Extract the [X, Y] coordinate from the center of the cell holding the provided text.  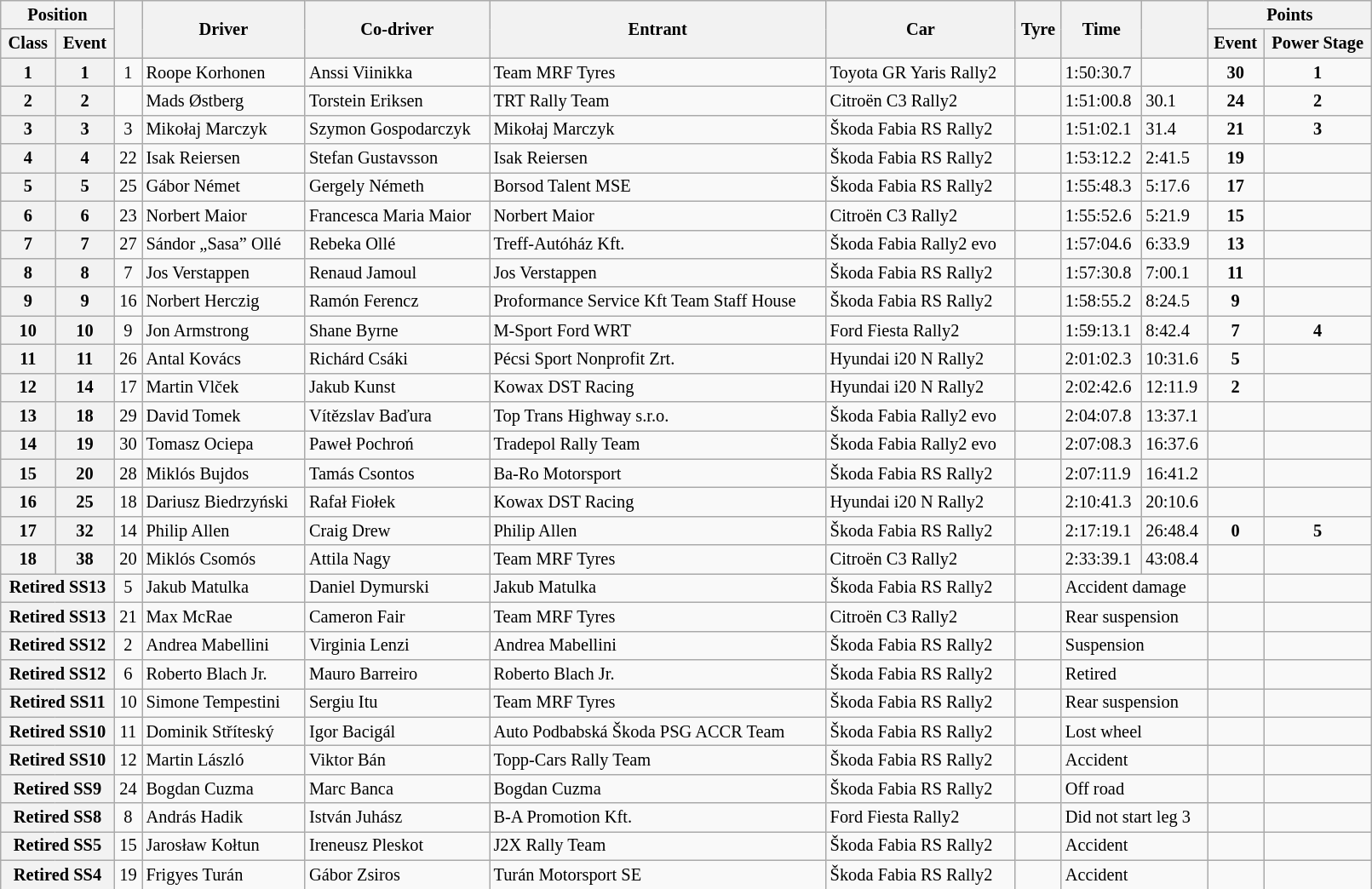
Treff-Autóház Kft. [657, 244]
Tamás Csontos [397, 473]
2:01:02.3 [1101, 358]
16:41.2 [1174, 473]
1:58:55.2 [1101, 301]
Mauro Barreiro [397, 674]
5:21.9 [1174, 215]
Lost wheel [1134, 731]
2:04:07.8 [1101, 416]
Anssi Viinikka [397, 72]
8:24.5 [1174, 301]
2:41.5 [1174, 158]
Ireneusz Pleskot [397, 846]
Rebeka Ollé [397, 244]
TRT Rally Team [657, 100]
Cameron Fair [397, 617]
Norbert Herczig [223, 301]
38 [85, 559]
Max McRae [223, 617]
Did not start leg 3 [1134, 817]
1:57:04.6 [1101, 244]
2:17:19.1 [1101, 531]
Igor Bacigál [397, 731]
Turán Motorsport SE [657, 875]
30.1 [1174, 100]
Renaud Jamoul [397, 272]
0 [1236, 531]
Miklós Bujdos [223, 473]
1:57:30.8 [1101, 272]
Martin Vlček [223, 387]
Borsod Talent MSE [657, 186]
Marc Banca [397, 789]
Paweł Pochroń [397, 444]
Power Stage [1318, 43]
7:00.1 [1174, 272]
András Hadik [223, 817]
6:33.9 [1174, 244]
Proformance Service Kft Team Staff House [657, 301]
Tyre [1038, 29]
B-A Promotion Kft. [657, 817]
Shane Byrne [397, 330]
16:37.6 [1174, 444]
Tomasz Ociepa [223, 444]
Simone Tempestini [223, 703]
Off road [1134, 789]
Roope Korhonen [223, 72]
1:55:52.6 [1101, 215]
5:17.6 [1174, 186]
Vítězslav Baďura [397, 416]
1:51:02.1 [1101, 129]
Auto Podbabská Škoda PSG ACCR Team [657, 731]
Martin László [223, 760]
Toyota GR Yaris Rally2 [921, 72]
Tradepol Rally Team [657, 444]
Retired [1134, 674]
Top Trans Highway s.r.o. [657, 416]
Retired SS4 [58, 875]
Gergely Németh [397, 186]
Attila Nagy [397, 559]
23 [128, 215]
Richárd Csáki [397, 358]
Position [58, 14]
Rafał Fiołek [397, 502]
8:42.4 [1174, 330]
J2X Rally Team [657, 846]
David Tomek [223, 416]
Accident damage [1134, 588]
Points [1289, 14]
26 [128, 358]
32 [85, 531]
Craig Drew [397, 531]
Time [1101, 29]
28 [128, 473]
Frigyes Turán [223, 875]
1:59:13.1 [1101, 330]
Sándor „Sasa” Ollé [223, 244]
31.4 [1174, 129]
Retired SS8 [58, 817]
Car [921, 29]
István Juhász [397, 817]
2:10:41.3 [1101, 502]
2:02:42.6 [1101, 387]
Class [28, 43]
Virginia Lenzi [397, 645]
1:53:12.2 [1101, 158]
Sergiu Itu [397, 703]
13:37.1 [1174, 416]
Francesca Maria Maior [397, 215]
Stefan Gustavsson [397, 158]
Entrant [657, 29]
Jon Armstrong [223, 330]
1:51:00.8 [1101, 100]
Pécsi Sport Nonprofit Zrt. [657, 358]
Suspension [1134, 645]
Szymon Gospodarczyk [397, 129]
1:50:30.7 [1101, 72]
12:11.9 [1174, 387]
Ba-Ro Motorsport [657, 473]
Viktor Bán [397, 760]
Torstein Eriksen [397, 100]
Co-driver [397, 29]
20:10.6 [1174, 502]
2:07:11.9 [1101, 473]
Ramón Ferencz [397, 301]
10:31.6 [1174, 358]
2:33:39.1 [1101, 559]
2:07:08.3 [1101, 444]
1:55:48.3 [1101, 186]
27 [128, 244]
Antal Kovács [223, 358]
Jakub Kunst [397, 387]
Dominik Stříteský [223, 731]
Retired SS11 [58, 703]
26:48.4 [1174, 531]
M-Sport Ford WRT [657, 330]
Dariusz Biedrzyński [223, 502]
Jarosław Kołtun [223, 846]
Topp-Cars Rally Team [657, 760]
Mads Østberg [223, 100]
Retired SS5 [58, 846]
43:08.4 [1174, 559]
Daniel Dymurski [397, 588]
Gábor Német [223, 186]
Retired SS9 [58, 789]
29 [128, 416]
22 [128, 158]
Driver [223, 29]
Gábor Zsiros [397, 875]
Miklós Csomós [223, 559]
